From the cell containing the given text, extract its center point as (X, Y) coordinate. 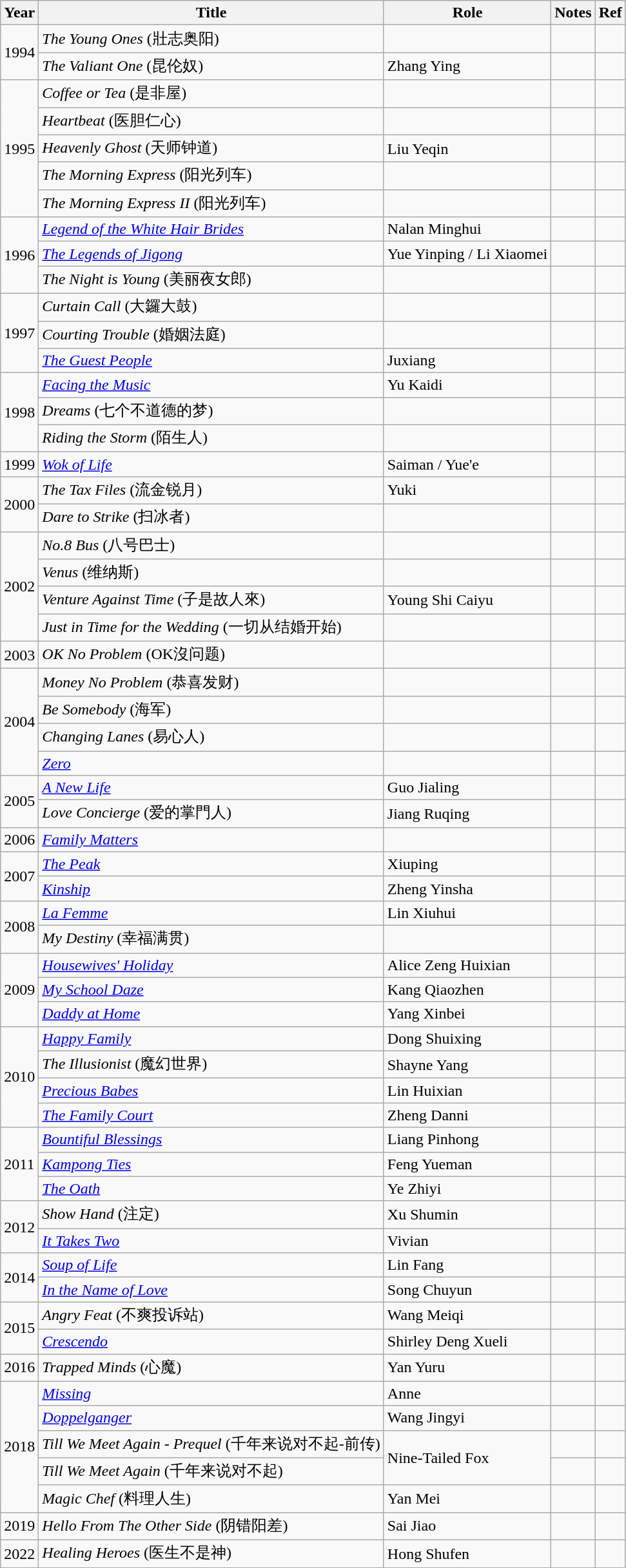
Dreams (七个不道德的梦) (211, 411)
Shirley Deng Xueli (467, 1341)
La Femme (211, 913)
2000 (19, 504)
2010 (19, 1077)
Be Somebody (海军) (211, 710)
The Morning Express (阳光列车) (211, 177)
2009 (19, 990)
2015 (19, 1328)
It Takes Two (211, 1241)
Yu Kaidi (467, 385)
Family Matters (211, 839)
Kampong Ties (211, 1164)
Dare to Strike (扫冰者) (211, 518)
Jiang Ruqing (467, 814)
1997 (19, 332)
Wang Jingyi (467, 1418)
The Oath (211, 1189)
Nalan Minghui (467, 229)
OK No Problem (OK沒问题) (211, 655)
Courting Trouble (婚姻法庭) (211, 335)
Changing Lanes (易心人) (211, 737)
Alice Zeng Huixian (467, 965)
Feng Yueman (467, 1164)
Housewives' Holiday (211, 965)
Wok of Life (211, 464)
1999 (19, 464)
Yuki (467, 491)
A New Life (211, 788)
The Night is Young (美丽夜女郎) (211, 280)
The Legends of Jigong (211, 254)
Saiman / Yue'e (467, 464)
Wang Meiqi (467, 1315)
Till We Meet Again (千年来说对不起) (211, 1471)
The Peak (211, 864)
Lin Xiuhui (467, 913)
2018 (19, 1447)
Guo Jialing (467, 788)
2012 (19, 1227)
2008 (19, 926)
1996 (19, 255)
Nine-Tailed Fox (467, 1457)
Daddy at Home (211, 1014)
Juxiang (467, 361)
The Illusionist (魔幻世界) (211, 1064)
Role (467, 13)
Venus (维纳斯) (211, 573)
Bountiful Blessings (211, 1140)
Ref (610, 13)
Yan Mei (467, 1498)
My School Daze (211, 990)
The Family Court (211, 1115)
Magic Chef (料理人生) (211, 1498)
Vivian (467, 1241)
Kinship (211, 888)
Young Shi Caiyu (467, 600)
Yang Xinbei (467, 1014)
Anne (467, 1393)
Trapped Minds (心魔) (211, 1368)
1995 (19, 148)
2014 (19, 1277)
Title (211, 13)
2007 (19, 876)
Hello From The Other Side (阴错阳差) (211, 1527)
Sai Jiao (467, 1527)
Angry Feat (不爽投诉站) (211, 1315)
Dong Shuixing (467, 1038)
Liu Yeqin (467, 148)
Missing (211, 1393)
2011 (19, 1164)
Heavenly Ghost (天师钟道) (211, 148)
Soup of Life (211, 1265)
Till We Meet Again - Prequel (千年来说对不起-前传) (211, 1444)
Song Chuyun (467, 1290)
Zhang Ying (467, 66)
The Guest People (211, 361)
Zheng Danni (467, 1115)
The Tax Files (流金锐月) (211, 491)
2005 (19, 801)
Yan Yuru (467, 1368)
2016 (19, 1368)
Lin Huixian (467, 1091)
Hong Shufen (467, 1554)
Venture Against Time (子是故人來) (211, 600)
Notes (573, 13)
Coffee or Tea (是非屋) (211, 94)
2004 (19, 722)
Facing the Music (211, 385)
Healing Heroes (医生不是神) (211, 1554)
Year (19, 13)
Ye Zhiyi (467, 1189)
Money No Problem (恭喜发财) (211, 683)
Xu Shumin (467, 1215)
1998 (19, 412)
Happy Family (211, 1038)
Just in Time for the Wedding (一切从结婚开始) (211, 627)
Yue Yinping / Li Xiaomei (467, 254)
The Young Ones (壯志奥阳) (211, 39)
Legend of the White Hair Brides (211, 229)
1994 (19, 53)
Doppelganger (211, 1418)
Zero (211, 763)
Zheng Yinsha (467, 888)
Shayne Yang (467, 1064)
2003 (19, 655)
Heartbeat (医胆仁心) (211, 121)
Liang Pinhong (467, 1140)
No.8 Bus (八号巴士) (211, 545)
Curtain Call (大鑼大鼓) (211, 307)
Kang Qiaozhen (467, 990)
Precious Babes (211, 1091)
In the Name of Love (211, 1290)
Xiuping (467, 864)
Show Hand (注定) (211, 1215)
The Valiant One (昆伦奴) (211, 66)
Love Concierge (爱的掌門人) (211, 814)
The Morning Express II (阳光列车) (211, 204)
Riding the Storm (陌生人) (211, 438)
2019 (19, 1527)
2006 (19, 839)
2022 (19, 1554)
2002 (19, 586)
Lin Fang (467, 1265)
My Destiny (幸福满贯) (211, 939)
Crescendo (211, 1341)
